For the text-containing cell, return its midpoint in (x, y) coordinate format. 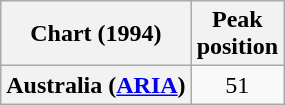
Chart (1994) (96, 34)
Peakposition (237, 34)
51 (237, 85)
Australia (ARIA) (96, 85)
